For the text-containing cell, return its midpoint in [x, y] coordinate format. 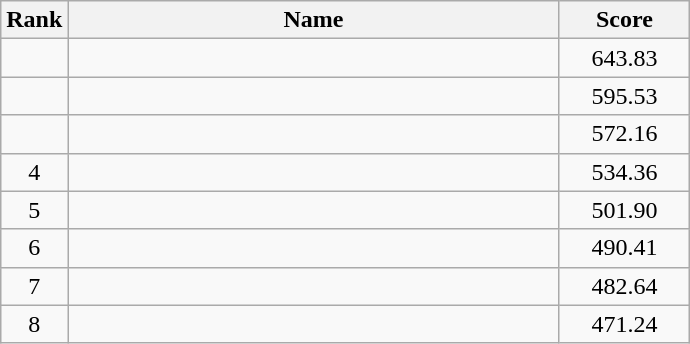
4 [34, 172]
Score [624, 20]
501.90 [624, 210]
490.41 [624, 248]
595.53 [624, 96]
7 [34, 286]
643.83 [624, 58]
6 [34, 248]
471.24 [624, 324]
572.16 [624, 134]
8 [34, 324]
482.64 [624, 286]
Rank [34, 20]
534.36 [624, 172]
5 [34, 210]
Name [314, 20]
